Locate the cell with the specified text and output its (X, Y) center coordinate. 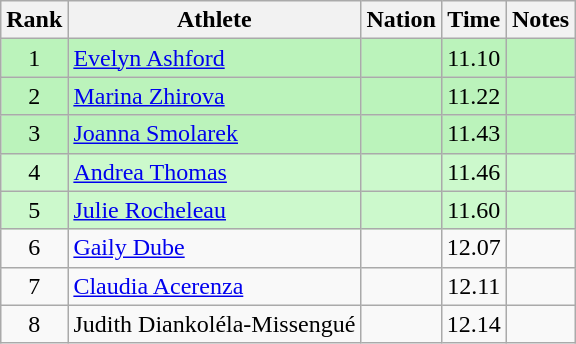
12.14 (474, 324)
Evelyn Ashford (214, 58)
12.07 (474, 248)
Athlete (214, 20)
Marina Zhirova (214, 96)
4 (34, 172)
Gaily Dube (214, 248)
11.22 (474, 96)
Notes (540, 20)
11.60 (474, 210)
Nation (401, 20)
3 (34, 134)
Claudia Acerenza (214, 286)
Andrea Thomas (214, 172)
Judith Diankoléla-Missengué (214, 324)
Time (474, 20)
7 (34, 286)
2 (34, 96)
Julie Rocheleau (214, 210)
Rank (34, 20)
5 (34, 210)
8 (34, 324)
11.46 (474, 172)
11.10 (474, 58)
6 (34, 248)
12.11 (474, 286)
11.43 (474, 134)
1 (34, 58)
Joanna Smolarek (214, 134)
